Determine the [X, Y] coordinate at the center of the cell enclosing the given text.  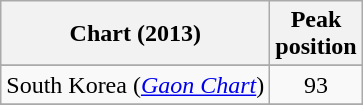
South Korea (Gaon Chart) [136, 85]
Peakposition [316, 34]
Chart (2013) [136, 34]
93 [316, 85]
